Determine the (x, y) coordinate at the center of the cell enclosing the given text.  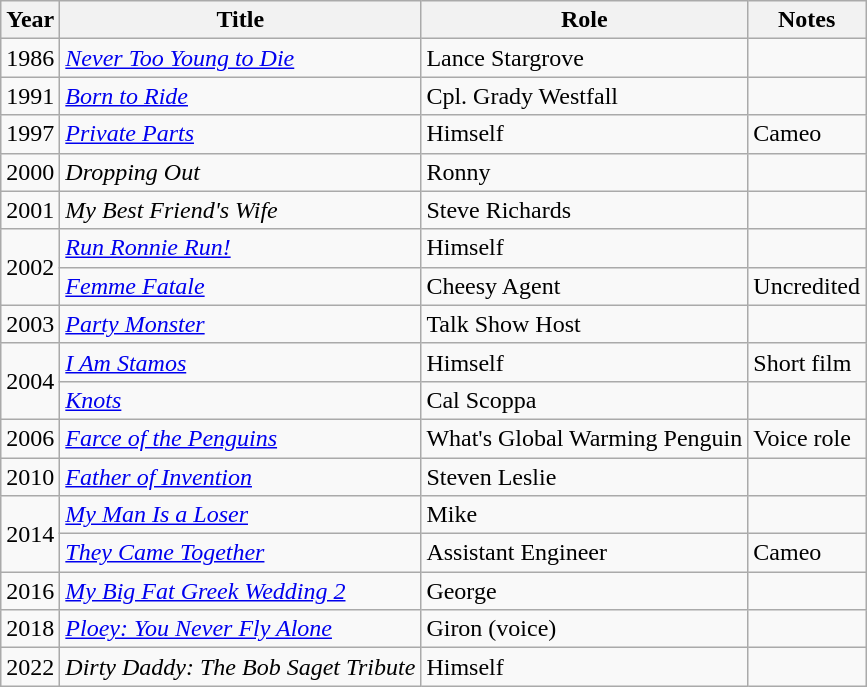
Run Ronnie Run! (240, 248)
2010 (30, 477)
Steve Richards (584, 210)
Cheesy Agent (584, 286)
Femme Fatale (240, 286)
Born to Ride (240, 96)
Ronny (584, 172)
Talk Show Host (584, 324)
2016 (30, 591)
Dirty Daddy: The Bob Saget Tribute (240, 667)
Voice role (807, 438)
Knots (240, 400)
Uncredited (807, 286)
Cpl. Grady Westfall (584, 96)
1986 (30, 58)
2002 (30, 267)
Giron (voice) (584, 629)
Party Monster (240, 324)
My Man Is a Loser (240, 515)
My Best Friend's Wife (240, 210)
Assistant Engineer (584, 553)
Ploey: You Never Fly Alone (240, 629)
Dropping Out (240, 172)
Cal Scoppa (584, 400)
1997 (30, 134)
Year (30, 20)
2018 (30, 629)
Farce of the Penguins (240, 438)
2004 (30, 381)
Lance Stargrove (584, 58)
Notes (807, 20)
George (584, 591)
Father of Invention (240, 477)
Steven Leslie (584, 477)
2000 (30, 172)
They Came Together (240, 553)
2001 (30, 210)
2014 (30, 534)
Role (584, 20)
My Big Fat Greek Wedding 2 (240, 591)
Title (240, 20)
2006 (30, 438)
What's Global Warming Penguin (584, 438)
Mike (584, 515)
Never Too Young to Die (240, 58)
Private Parts (240, 134)
2022 (30, 667)
2003 (30, 324)
1991 (30, 96)
Short film (807, 362)
I Am Stamos (240, 362)
